For the text-containing cell, return its midpoint in [x, y] coordinate format. 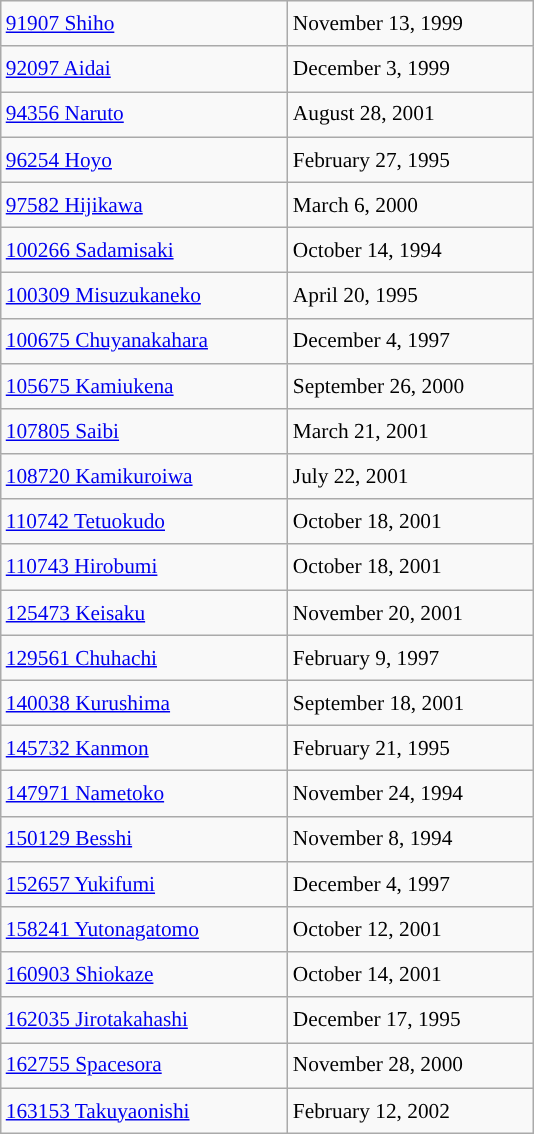
162755 Spacesora [144, 1066]
October 14, 2001 [410, 974]
November 8, 1994 [410, 838]
125473 Keisaku [144, 612]
162035 Jirotakahashi [144, 1020]
147971 Nametoko [144, 794]
November 28, 2000 [410, 1066]
September 18, 2001 [410, 702]
160903 Shiokaze [144, 974]
129561 Chuhachi [144, 658]
March 6, 2000 [410, 204]
96254 Hoyo [144, 160]
108720 Kamikuroiwa [144, 476]
145732 Kanmon [144, 748]
December 17, 1995 [410, 1020]
158241 Yutonagatomo [144, 930]
November 13, 1999 [410, 24]
August 28, 2001 [410, 114]
February 27, 1995 [410, 160]
110742 Tetuokudo [144, 522]
October 14, 1994 [410, 250]
February 21, 1995 [410, 748]
October 12, 2001 [410, 930]
July 22, 2001 [410, 476]
107805 Saibi [144, 432]
April 20, 1995 [410, 296]
100309 Misuzukaneko [144, 296]
150129 Besshi [144, 838]
94356 Naruto [144, 114]
110743 Hirobumi [144, 566]
December 3, 1999 [410, 68]
100675 Chuyanakahara [144, 340]
97582 Hijikawa [144, 204]
140038 Kurushima [144, 702]
100266 Sadamisaki [144, 250]
March 21, 2001 [410, 432]
February 9, 1997 [410, 658]
September 26, 2000 [410, 386]
92097 Aidai [144, 68]
November 20, 2001 [410, 612]
105675 Kamiukena [144, 386]
152657 Yukifumi [144, 884]
November 24, 1994 [410, 794]
163153 Takuyaonishi [144, 1110]
91907 Shiho [144, 24]
February 12, 2002 [410, 1110]
